For the text-containing cell, return its midpoint in (X, Y) coordinate format. 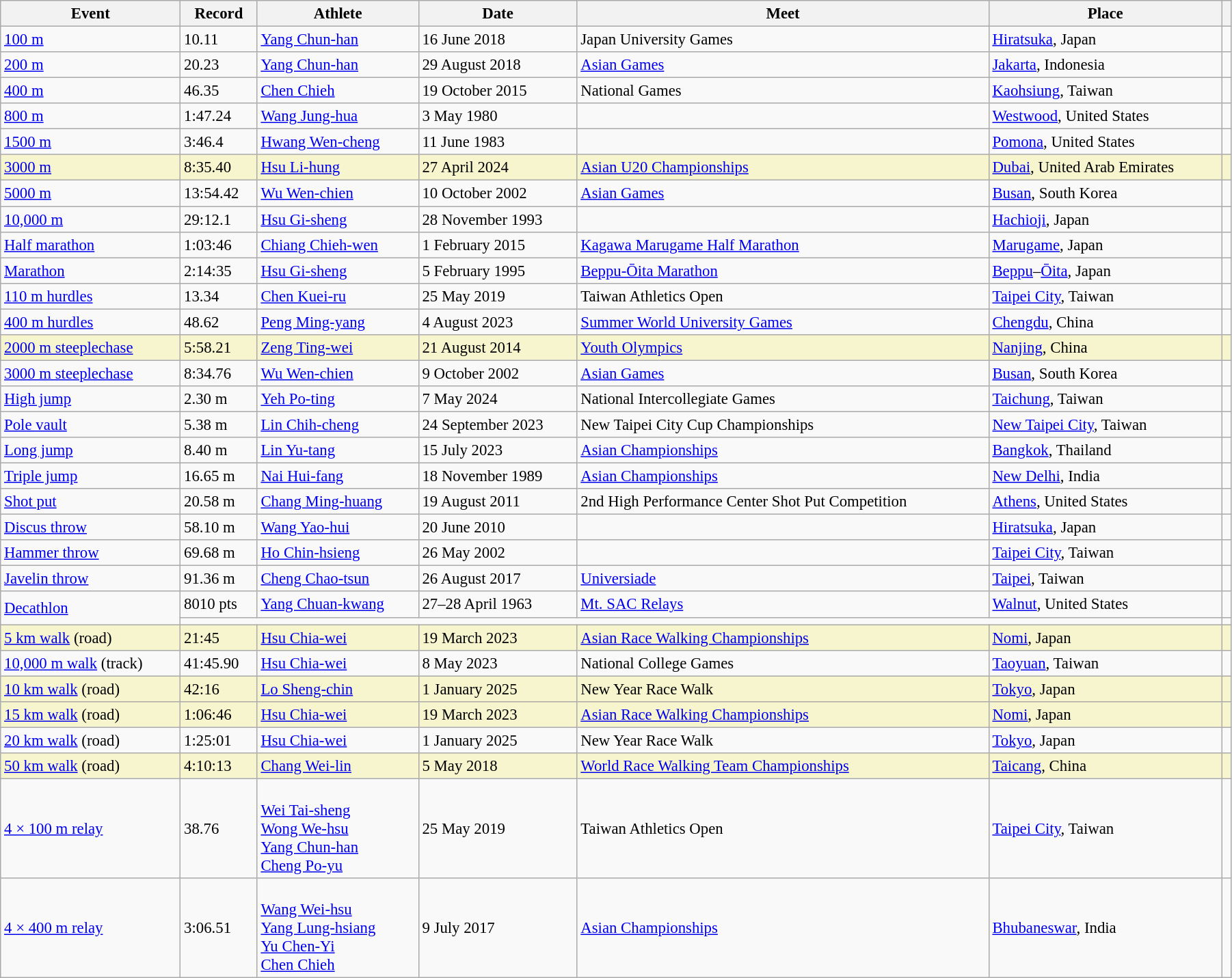
Yeh Po-ting (338, 399)
4 August 2023 (498, 322)
15 July 2023 (498, 450)
Event (90, 14)
400 m (90, 91)
20.58 m (219, 502)
Cheng Chao-tsun (338, 579)
8 May 2023 (498, 663)
1500 m (90, 142)
10,000 m walk (track) (90, 663)
8.40 m (219, 450)
28 November 1993 (498, 219)
Marugame, Japan (1105, 245)
5 May 2018 (498, 766)
19 October 2015 (498, 91)
8:34.76 (219, 373)
Asian U20 Championships (783, 167)
Wang Yao-hui (338, 528)
Chen Kuei-ru (338, 296)
Decathlon (90, 608)
20.23 (219, 65)
New Taipei City, Taiwan (1105, 424)
Pomona, United States (1105, 142)
Bangkok, Thailand (1105, 450)
7 May 2024 (498, 399)
Athlete (338, 14)
800 m (90, 116)
Yang Chuan-kwang (338, 605)
Wang Jung-hua (338, 116)
5 km walk (road) (90, 638)
Nai Hui-fang (338, 476)
Chengdu, China (1105, 322)
National Intercollegiate Games (783, 399)
Ho Chin-hsieng (338, 553)
16.65 m (219, 476)
Wang Wei-hsuYang Lung-hsiangYu Chen-YiChen Chieh (338, 928)
Mt. SAC Relays (783, 605)
1:47.24 (219, 116)
Hachioji, Japan (1105, 219)
3 May 1980 (498, 116)
1 February 2015 (498, 245)
Zeng Ting-wei (338, 348)
27–28 April 1963 (498, 605)
Universiade (783, 579)
Taichung, Taiwan (1105, 399)
38.76 (219, 828)
High jump (90, 399)
26 May 2002 (498, 553)
National College Games (783, 663)
18 November 1989 (498, 476)
National Games (783, 91)
11 June 1983 (498, 142)
8010 pts (219, 605)
3:06.51 (219, 928)
Meet (783, 14)
24 September 2023 (498, 424)
9 July 2017 (498, 928)
Beppu-Ōita Marathon (783, 271)
200 m (90, 65)
58.10 m (219, 528)
69.68 m (219, 553)
21:45 (219, 638)
8:35.40 (219, 167)
10 October 2002 (498, 193)
13:54.42 (219, 193)
20 June 2010 (498, 528)
Dubai, United Arab Emirates (1105, 167)
400 m hurdles (90, 322)
5.38 m (219, 424)
Bhubaneswar, India (1105, 928)
3000 m (90, 167)
Shot put (90, 502)
19 August 2011 (498, 502)
Record (219, 14)
Place (1105, 14)
Beppu–Ōita, Japan (1105, 271)
41:45.90 (219, 663)
Taipei, Taiwan (1105, 579)
5:58.21 (219, 348)
Lo Sheng-chin (338, 689)
4:10:13 (219, 766)
16 June 2018 (498, 40)
20 km walk (road) (90, 740)
4 × 400 m relay (90, 928)
15 km walk (road) (90, 715)
5000 m (90, 193)
4 × 100 m relay (90, 828)
Hammer throw (90, 553)
Long jump (90, 450)
3:46.4 (219, 142)
10,000 m (90, 219)
9 October 2002 (498, 373)
Taicang, China (1105, 766)
1:03:46 (219, 245)
Chen Chieh (338, 91)
1:06:46 (219, 715)
Youth Olympics (783, 348)
Lin Chih-cheng (338, 424)
Chang Ming-huang (338, 502)
Chang Wei-lin (338, 766)
46.35 (219, 91)
World Race Walking Team Championships (783, 766)
26 August 2017 (498, 579)
New Delhi, India (1105, 476)
Nanjing, China (1105, 348)
Japan University Games (783, 40)
29:12.1 (219, 219)
Lin Yu-tang (338, 450)
91.36 m (219, 579)
Javelin throw (90, 579)
Summer World University Games (783, 322)
New Taipei City Cup Championships (783, 424)
2:14:35 (219, 271)
Triple jump (90, 476)
Kagawa Marugame Half Marathon (783, 245)
21 August 2014 (498, 348)
Kaohsiung, Taiwan (1105, 91)
5 February 1995 (498, 271)
1:25:01 (219, 740)
Westwood, United States (1105, 116)
Hsu Li-hung (338, 167)
Walnut, United States (1105, 605)
42:16 (219, 689)
50 km walk (road) (90, 766)
29 August 2018 (498, 65)
2nd High Performance Center Shot Put Competition (783, 502)
3000 m steeplechase (90, 373)
Pole vault (90, 424)
Taoyuan, Taiwan (1105, 663)
Hwang Wen-cheng (338, 142)
2000 m steeplechase (90, 348)
100 m (90, 40)
13.34 (219, 296)
Marathon (90, 271)
2.30 m (219, 399)
Date (498, 14)
Athens, United States (1105, 502)
Wei Tai-shengWong We-hsuYang Chun-hanCheng Po-yu (338, 828)
10.11 (219, 40)
110 m hurdles (90, 296)
Chiang Chieh-wen (338, 245)
27 April 2024 (498, 167)
Discus throw (90, 528)
Jakarta, Indonesia (1105, 65)
48.62 (219, 322)
10 km walk (road) (90, 689)
Peng Ming-yang (338, 322)
Half marathon (90, 245)
